Identify which cell holds the provided text, then report its [X, Y] central coordinate. 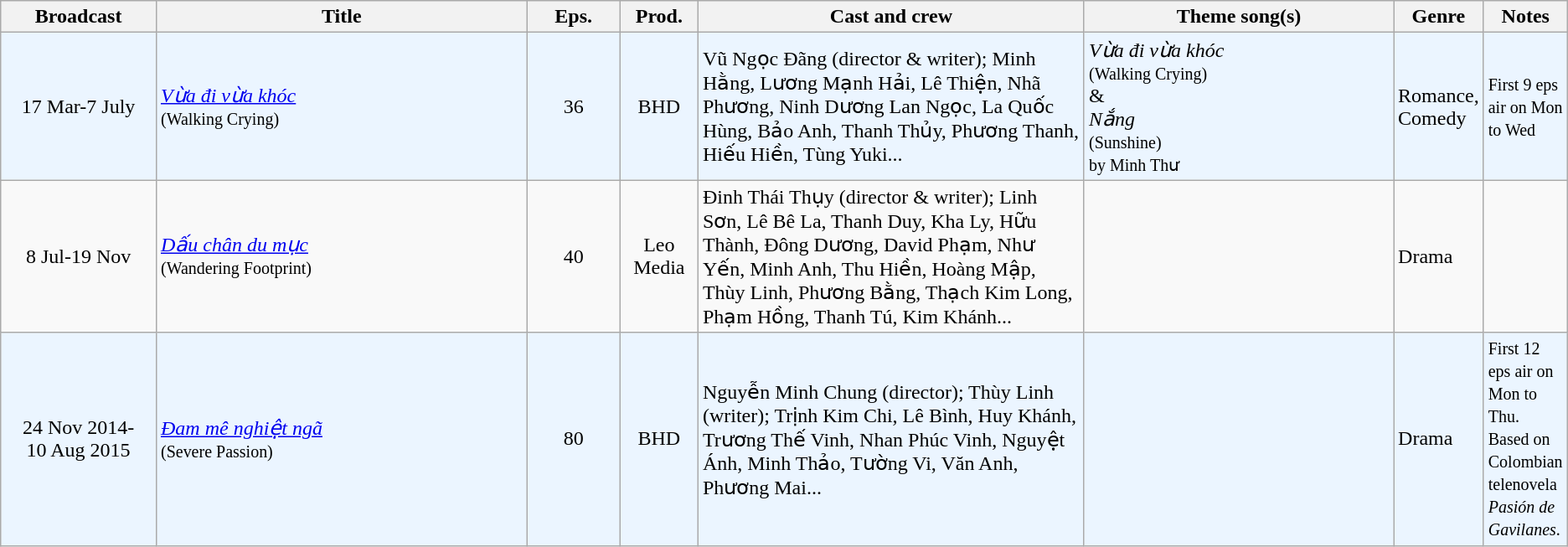
Vừa đi vừa khóc (Walking Crying) [342, 106]
Theme song(s) [1238, 17]
8 Jul-19 Nov [79, 256]
24 Nov 2014-10 Aug 2015 [79, 439]
Romance, Comedy [1439, 106]
40 [573, 256]
17 Mar-7 July [79, 106]
Dấu chân du mục (Wandering Footprint) [342, 256]
Prod. [658, 17]
Cast and crew [891, 17]
Đam mê nghiệt ngã (Severe Passion) [342, 439]
Vừa đi vừa khóc (Walking Crying)&Nắng(Sunshine)by Minh Thư [1238, 106]
Broadcast [79, 17]
Leo Media [658, 256]
Genre [1439, 17]
Eps. [573, 17]
Notes [1525, 17]
First 12 eps air on Mon to Thu.Based on Colombian telenovela Pasión de Gavilanes. [1525, 439]
80 [573, 439]
36 [573, 106]
First 9 eps air on Mon to Wed [1525, 106]
Title [342, 17]
